Detect which cell encompasses the target text, then output its (X, Y) center coordinate. 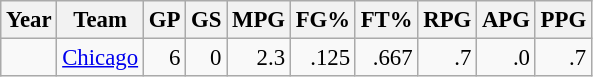
.125 (322, 58)
GS (206, 20)
APG (506, 20)
FT% (386, 20)
FG% (322, 20)
.667 (386, 58)
MPG (259, 20)
RPG (448, 20)
Year (29, 20)
2.3 (259, 58)
PPG (563, 20)
6 (164, 58)
GP (164, 20)
0 (206, 58)
Chicago (100, 58)
Team (100, 20)
.0 (506, 58)
